Extract the (X, Y) coordinate from the center of the cell holding the provided text.  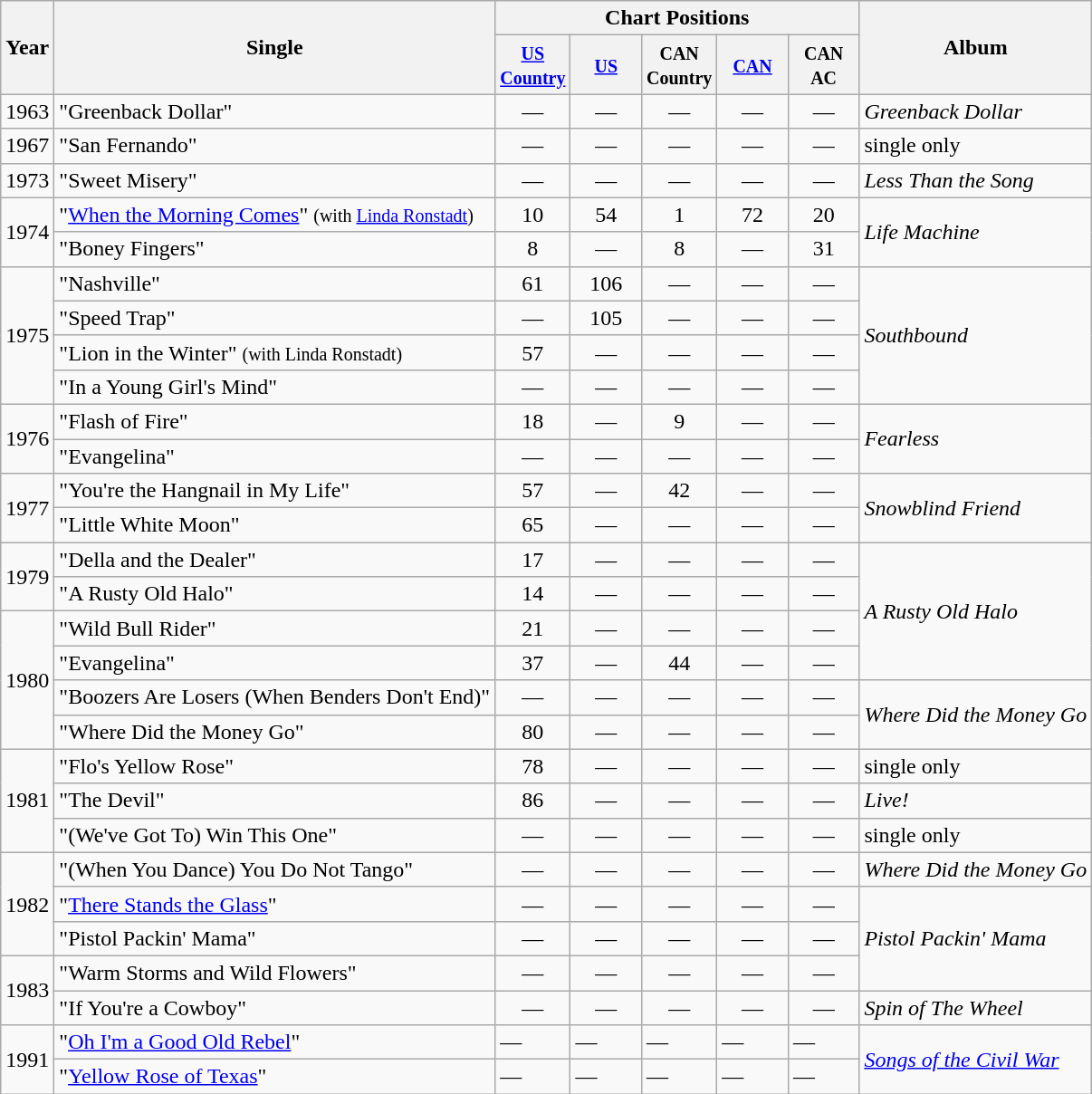
"Speed Trap" (275, 318)
1973 (27, 180)
1977 (27, 508)
"If You're a Cowboy" (275, 1008)
"Warm Storms and Wild Flowers" (275, 973)
"Greenback Dollar" (275, 111)
86 (532, 801)
Greenback Dollar (976, 111)
1 (679, 215)
37 (532, 663)
1974 (27, 232)
78 (532, 766)
"When the Morning Comes" (with Linda Ronstadt) (275, 215)
1982 (27, 904)
1976 (27, 438)
"Little White Moon" (275, 525)
"Flash of Fire" (275, 421)
"A Rusty Old Halo" (275, 594)
"Flo's Yellow Rose" (275, 766)
"Wild Bull Rider" (275, 629)
Southbound (976, 335)
1963 (27, 111)
18 (532, 421)
44 (679, 663)
Pistol Packin' Mama (976, 938)
US (607, 65)
106 (607, 283)
Life Machine (976, 232)
"(When You Dance) You Do Not Tango" (275, 869)
"Pistol Packin' Mama" (275, 938)
42 (679, 491)
"Nashville" (275, 283)
"In a Young Girl's Mind" (275, 387)
72 (753, 215)
Year (27, 47)
Chart Positions (677, 18)
CAN Country (679, 65)
21 (532, 629)
Album (976, 47)
"The Devil" (275, 801)
"Yellow Rose of Texas" (275, 1077)
"San Fernando" (275, 146)
1991 (27, 1060)
10 (532, 215)
54 (607, 215)
Spin of The Wheel (976, 1008)
20 (824, 215)
80 (532, 732)
65 (532, 525)
"Boney Fingers" (275, 249)
CAN AC (824, 65)
CAN (753, 65)
"There Stands the Glass" (275, 904)
"Sweet Misery" (275, 180)
61 (532, 283)
31 (824, 249)
"Lion in the Winter" (with Linda Ronstadt) (275, 352)
1975 (27, 335)
14 (532, 594)
Snowblind Friend (976, 508)
Single (275, 47)
"Oh I'm a Good Old Rebel" (275, 1042)
Songs of the Civil War (976, 1060)
US Country (532, 65)
"Della and the Dealer" (275, 560)
17 (532, 560)
"Boozers Are Losers (When Benders Don't End)" (275, 697)
"(We've Got To) Win This One" (275, 835)
9 (679, 421)
Less Than the Song (976, 180)
1981 (27, 801)
Live! (976, 801)
A Rusty Old Halo (976, 611)
1980 (27, 680)
1979 (27, 577)
1967 (27, 146)
105 (607, 318)
Fearless (976, 438)
"Where Did the Money Go" (275, 732)
"You're the Hangnail in My Life" (275, 491)
1983 (27, 990)
